Return (x, y) of the center of cell containing provided text 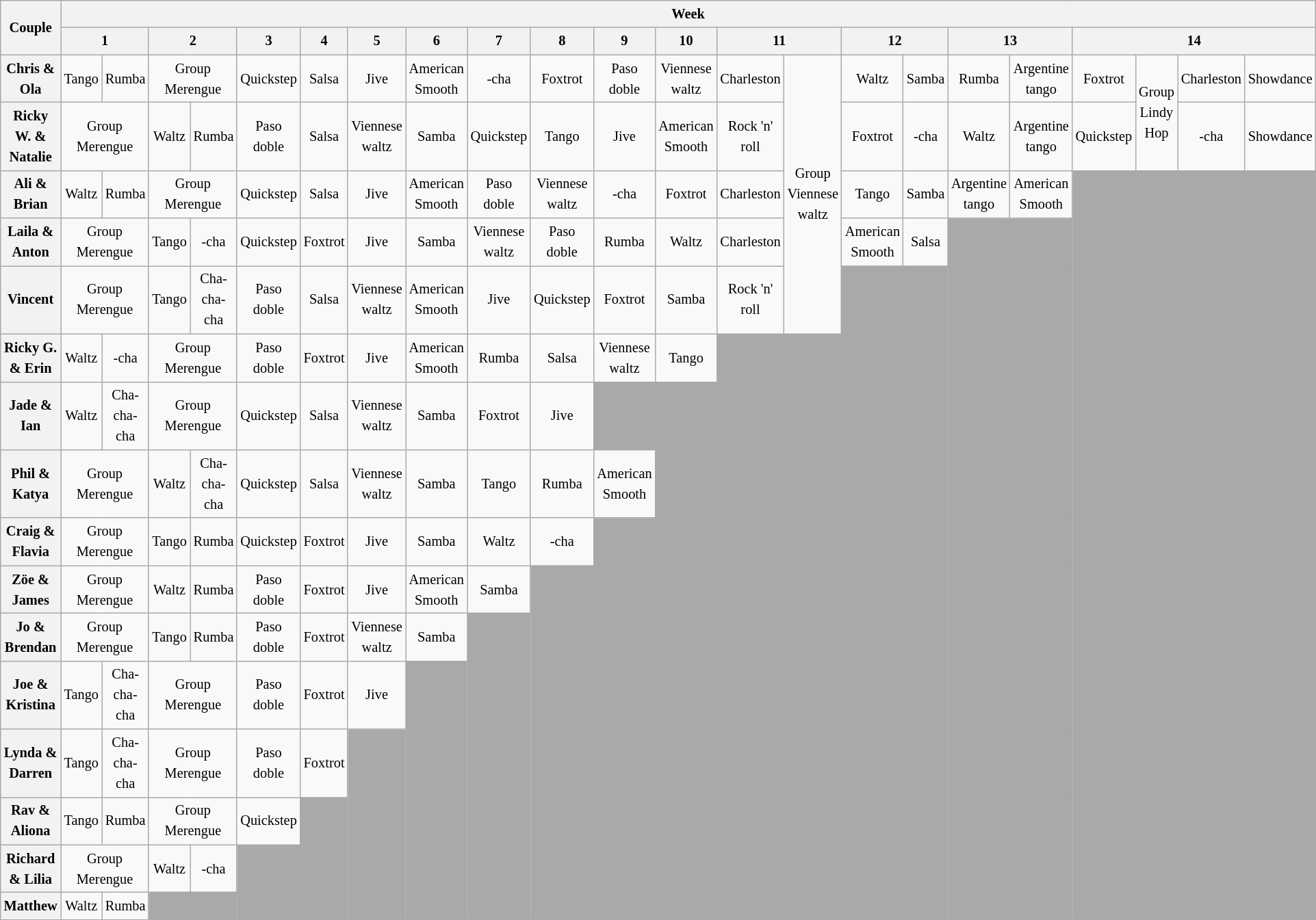
2 (193, 41)
Couple (31, 27)
13 (1010, 41)
Jo & Brendan (31, 637)
3 (268, 41)
Richard & Lilia (31, 869)
Phil & Katya (31, 484)
10 (686, 41)
Laila & Anton (31, 242)
GroupViennese waltz (813, 194)
Matthew (31, 906)
Rav & Aliona (31, 821)
Vincent (31, 300)
Joe & Kristina (31, 695)
6 (437, 41)
7 (499, 41)
9 (624, 41)
11 (779, 41)
Lynda & Darren (31, 763)
1 (105, 41)
Zöe & James (31, 590)
GroupLindy Hop (1157, 112)
Week (688, 14)
5 (376, 41)
12 (895, 41)
4 (324, 41)
14 (1194, 41)
Ricky W. & Natalie (31, 136)
8 (562, 41)
Chris & Ola (31, 79)
Craig & Flavia (31, 542)
Ricky G. & Erin (31, 358)
Ali & Brian (31, 194)
Jade & Ian (31, 416)
